Provide the [X, Y] coordinate of the cell's center where the given text is located.  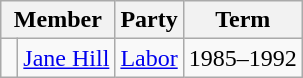
Jane Hill [66, 58]
1985–1992 [242, 58]
Member [58, 20]
Labor [149, 58]
Term [242, 20]
Party [149, 20]
